From the cell containing the given text, extract its center point as [x, y] coordinate. 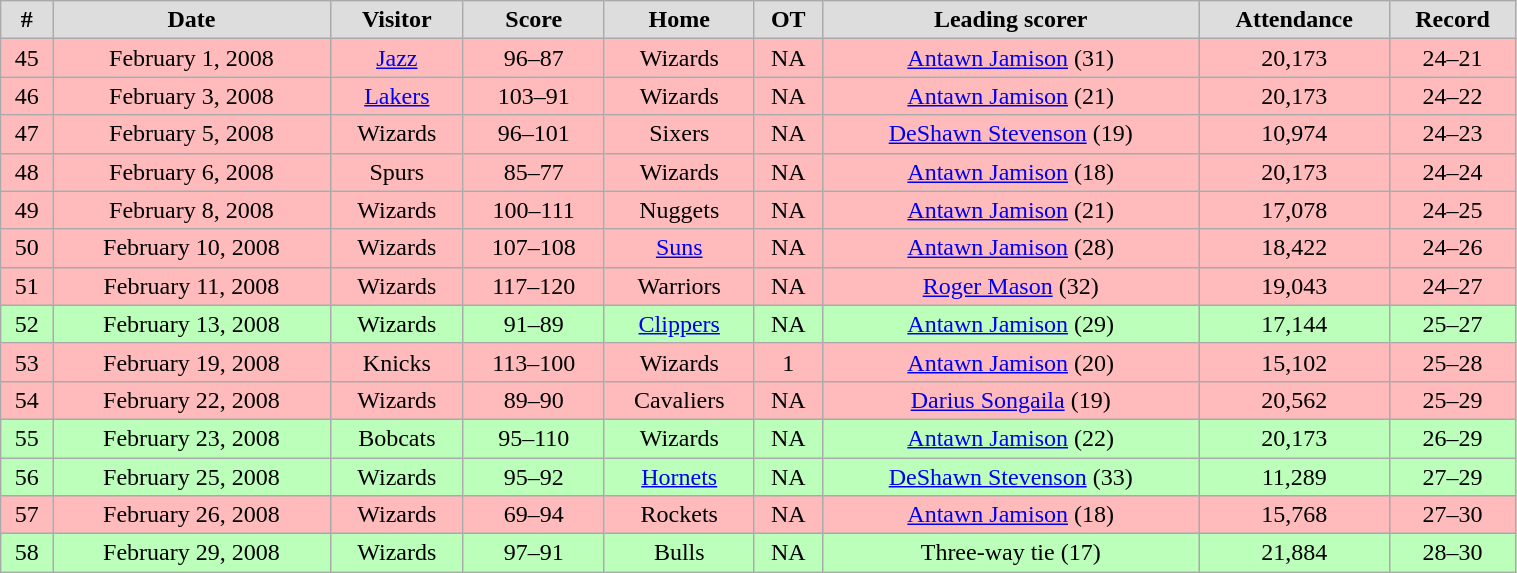
51 [27, 286]
Home [679, 20]
Date [192, 20]
53 [27, 362]
117–120 [534, 286]
21,884 [1294, 553]
58 [27, 553]
February 25, 2008 [192, 477]
February 3, 2008 [192, 96]
89–90 [534, 400]
Antawn Jamison (28) [1010, 248]
26–29 [1452, 438]
February 13, 2008 [192, 324]
24–27 [1452, 286]
25–29 [1452, 400]
85–77 [534, 172]
96–101 [534, 134]
OT [788, 20]
50 [27, 248]
DeShawn Stevenson (19) [1010, 134]
February 6, 2008 [192, 172]
24–21 [1452, 58]
1 [788, 362]
Antawn Jamison (31) [1010, 58]
69–94 [534, 515]
15,102 [1294, 362]
49 [27, 210]
Jazz [396, 58]
Darius Songaila (19) [1010, 400]
20,562 [1294, 400]
91–89 [534, 324]
Spurs [396, 172]
95–110 [534, 438]
Roger Mason (32) [1010, 286]
96–87 [534, 58]
11,289 [1294, 477]
27–29 [1452, 477]
100–111 [534, 210]
24–24 [1452, 172]
Cavaliers [679, 400]
February 11, 2008 [192, 286]
55 [27, 438]
Knicks [396, 362]
45 [27, 58]
17,078 [1294, 210]
Warriors [679, 286]
# [27, 20]
48 [27, 172]
27–30 [1452, 515]
56 [27, 477]
February 19, 2008 [192, 362]
February 10, 2008 [192, 248]
97–91 [534, 553]
18,422 [1294, 248]
19,043 [1294, 286]
February 26, 2008 [192, 515]
52 [27, 324]
17,144 [1294, 324]
103–91 [534, 96]
Sixers [679, 134]
Bobcats [396, 438]
10,974 [1294, 134]
Nuggets [679, 210]
Clippers [679, 324]
Hornets [679, 477]
February 1, 2008 [192, 58]
95–92 [534, 477]
24–26 [1452, 248]
Leading scorer [1010, 20]
24–23 [1452, 134]
Record [1452, 20]
107–108 [534, 248]
February 23, 2008 [192, 438]
15,768 [1294, 515]
Antawn Jamison (29) [1010, 324]
February 8, 2008 [192, 210]
46 [27, 96]
25–28 [1452, 362]
54 [27, 400]
Bulls [679, 553]
Antawn Jamison (22) [1010, 438]
DeShawn Stevenson (33) [1010, 477]
47 [27, 134]
28–30 [1452, 553]
Score [534, 20]
Antawn Jamison (20) [1010, 362]
February 5, 2008 [192, 134]
February 22, 2008 [192, 400]
Suns [679, 248]
25–27 [1452, 324]
24–25 [1452, 210]
Attendance [1294, 20]
February 29, 2008 [192, 553]
Lakers [396, 96]
113–100 [534, 362]
Visitor [396, 20]
57 [27, 515]
24–22 [1452, 96]
Three-way tie (17) [1010, 553]
Rockets [679, 515]
